Pinpoint the cell where the given text exists, returning its (X, Y) midpoint coordinate. 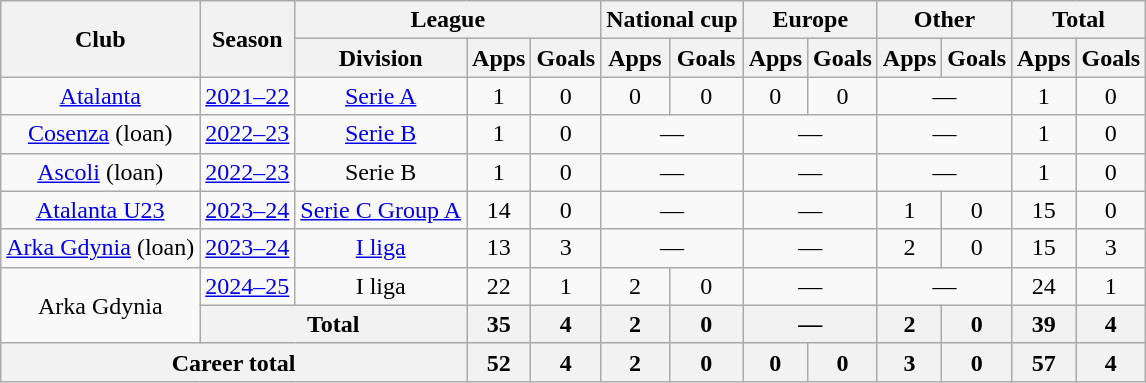
14 (499, 210)
24 (1044, 286)
2021–22 (248, 96)
Serie A (381, 96)
Season (248, 39)
League (448, 20)
2024–25 (248, 286)
52 (499, 362)
Arka Gdynia (loan) (100, 248)
Career total (234, 362)
Division (381, 58)
Arka Gdynia (100, 305)
Other (944, 20)
Ascoli (loan) (100, 172)
National cup (672, 20)
22 (499, 286)
Atalanta (100, 96)
Club (100, 39)
Atalanta U23 (100, 210)
57 (1044, 362)
35 (499, 324)
Cosenza (loan) (100, 134)
13 (499, 248)
Europe (810, 20)
Serie C Group A (381, 210)
39 (1044, 324)
